Locate the cell with the specified text and output its [x, y] center coordinate. 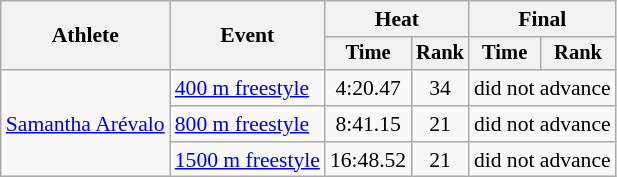
4:20.47 [368, 88]
8:41.15 [368, 124]
21 [440, 124]
Samantha Arévalo [86, 124]
34 [440, 88]
Event [248, 36]
800 m freestyle [248, 124]
400 m freestyle [248, 88]
Final [542, 19]
Heat [397, 19]
Athlete [86, 36]
